Search for the cell housing the specified text and yield its [x, y] center coordinate. 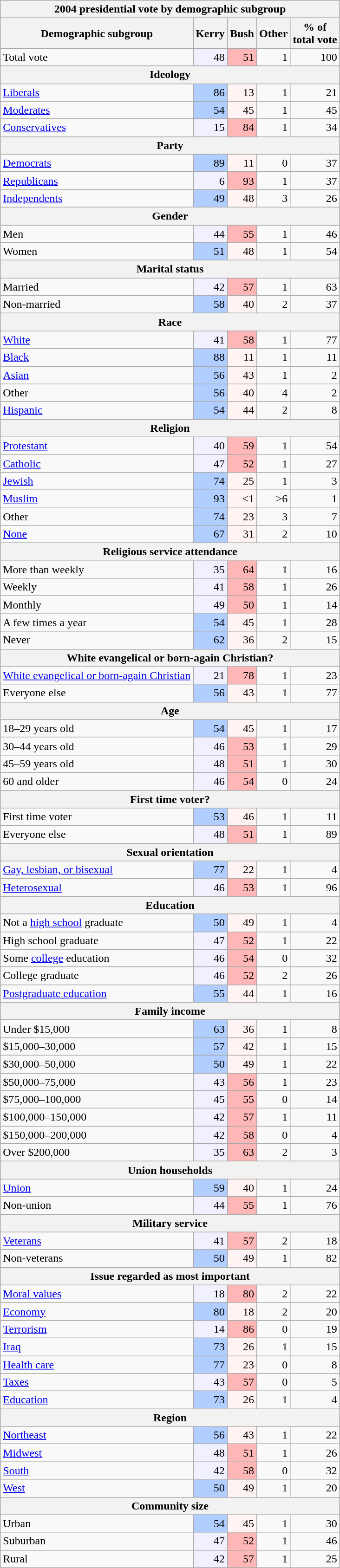
High school graduate [97, 940]
West [97, 1488]
6 [210, 181]
Economy [97, 1311]
Liberals [97, 92]
88 [210, 357]
Asian [97, 375]
Age [170, 711]
Postgraduate education [97, 993]
Hispanic [97, 410]
Military service [170, 1223]
College graduate [97, 976]
Independents [97, 198]
$100,000–150,000 [97, 1117]
$15,000–30,000 [97, 1046]
Married [97, 287]
Non-union [97, 1205]
Union households [170, 1170]
Bush [242, 33]
76 [315, 1205]
Sexual orientation [170, 852]
Muslim [97, 499]
29 [315, 746]
Never [97, 640]
Suburban [97, 1541]
Marital status [170, 269]
White [97, 340]
Gender [170, 216]
South [97, 1471]
Republicans [97, 181]
White evangelical or born-again Christian? [170, 658]
Protestant [97, 446]
Total vote [97, 57]
Conservatives [97, 128]
Not a high school graduate [97, 923]
84 [242, 128]
First time voter? [170, 799]
96 [315, 888]
Northeast [97, 1435]
7 [315, 517]
82 [315, 1258]
First time voter [97, 817]
17 [315, 728]
67 [210, 534]
Women [97, 252]
Monthly [97, 605]
27 [315, 463]
Catholic [97, 463]
White evangelical or born-again Christian [97, 675]
Heterosexual [97, 888]
13 [242, 92]
<1 [242, 499]
78 [242, 675]
60 and older [97, 781]
Weekly [97, 587]
Region [170, 1418]
More than weekly [97, 570]
45–59 years old [97, 764]
Men [97, 233]
A few times a year [97, 622]
Demographic subgroup [97, 33]
62 [210, 640]
Non-veterans [97, 1258]
Union [97, 1188]
Race [170, 322]
Iraq [97, 1347]
Non-married [97, 305]
Urban [97, 1523]
$30,000–50,000 [97, 1064]
Party [170, 145]
Midwest [97, 1453]
$150,000–200,000 [97, 1135]
Issue regarded as most important [170, 1276]
Ideology [170, 75]
18–29 years old [97, 728]
100 [315, 57]
2004 presidential vote by demographic subgroup [170, 9]
Kerry [210, 33]
Health care [97, 1364]
Under $15,000 [97, 1029]
>6 [273, 499]
Democrats [97, 163]
$50,000–75,000 [97, 1082]
Community size [170, 1506]
% oftotal vote [315, 33]
64 [242, 570]
$75,000–100,000 [97, 1100]
Family income [170, 1011]
None [97, 534]
Terrorism [97, 1329]
19 [315, 1329]
Jewish [97, 481]
Taxes [97, 1382]
Over $200,000 [97, 1153]
Religious service attendance [170, 552]
30–44 years old [97, 746]
Religion [170, 428]
Veterans [97, 1241]
Rural [97, 1559]
Black [97, 357]
10 [315, 534]
Some college education [97, 958]
Gay, lesbian, or bisexual [97, 870]
34 [315, 128]
Moderates [97, 110]
Moral values [97, 1294]
31 [242, 534]
28 [315, 622]
5 [315, 1382]
